Capture the cell that displays the provided text and extract its [x, y] central coordinate. 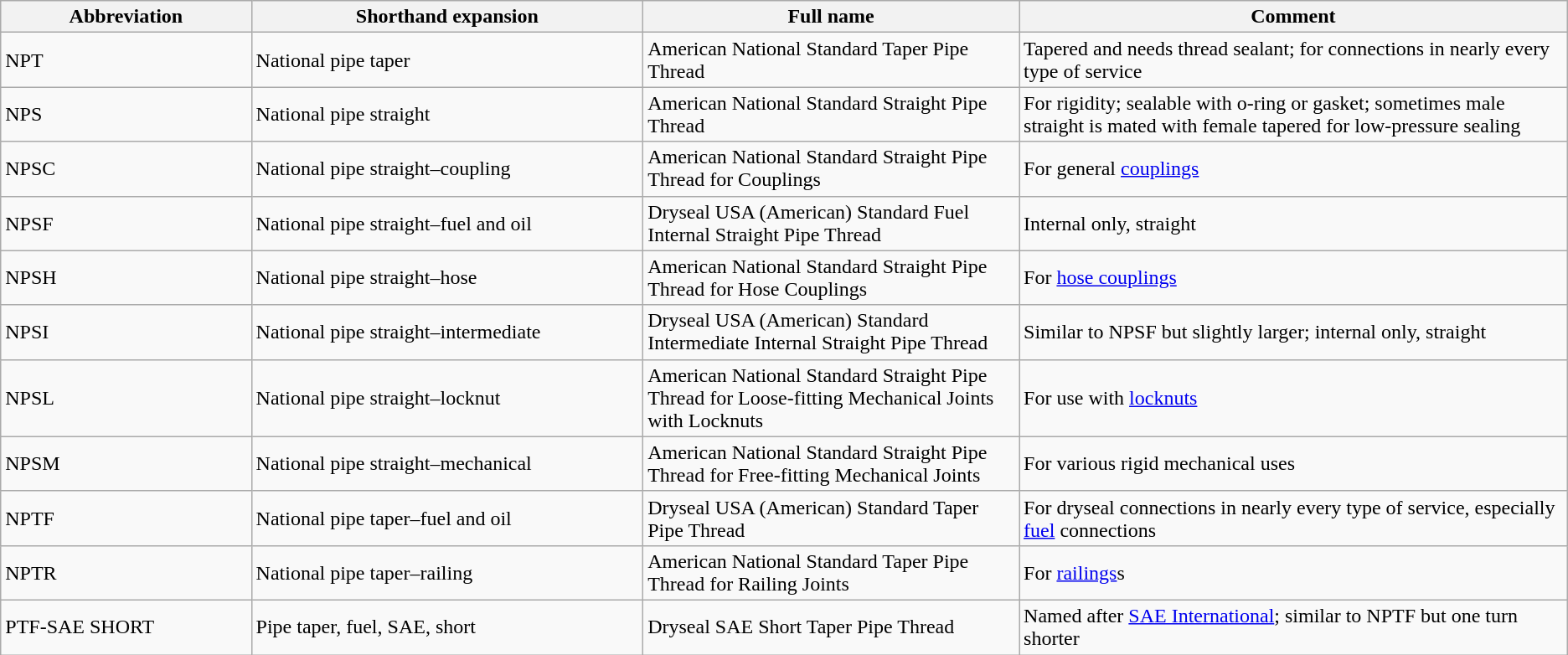
For use with locknuts [1293, 398]
National pipe straight–hose [447, 278]
Dryseal SAE Short Taper Pipe Thread [831, 627]
NPSF [126, 223]
National pipe straight [447, 114]
NPSM [126, 464]
American National Standard Straight Pipe Thread [831, 114]
For hose couplings [1293, 278]
American National Standard Straight Pipe Thread for Free-fitting Mechanical Joints [831, 464]
NPSH [126, 278]
American National Standard Taper Pipe Thread for Railing Joints [831, 573]
National pipe taper [447, 60]
For general couplings [1293, 169]
National pipe straight–coupling [447, 169]
American National Standard Taper Pipe Thread [831, 60]
For various rigid mechanical uses [1293, 464]
NPSC [126, 169]
Comment [1293, 17]
For railingss [1293, 573]
Similar to NPSF but slightly larger; internal only, straight [1293, 332]
Dryseal USA (American) Standard Fuel Internal Straight Pipe Thread [831, 223]
NPSI [126, 332]
NPSL [126, 398]
National pipe straight–locknut [447, 398]
Named after SAE International; similar to NPTF but one turn shorter [1293, 627]
National pipe straight–intermediate [447, 332]
American National Standard Straight Pipe Thread for Loose-fitting Mechanical Joints with Locknuts [831, 398]
NPT [126, 60]
For rigidity; sealable with o-ring or gasket; sometimes male straight is mated with female tapered for low-pressure sealing [1293, 114]
Internal only, straight [1293, 223]
National pipe straight–mechanical [447, 464]
American National Standard Straight Pipe Thread for Hose Couplings [831, 278]
Tapered and needs thread sealant; for connections in nearly every type of service [1293, 60]
National pipe straight–fuel and oil [447, 223]
American National Standard Straight Pipe Thread for Couplings [831, 169]
For dryseal connections in nearly every type of service, especially fuel connections [1293, 518]
NPTR [126, 573]
Dryseal USA (American) Standard Intermediate Internal Straight Pipe Thread [831, 332]
Full name [831, 17]
National pipe taper–railing [447, 573]
NPTF [126, 518]
PTF-SAE SHORT [126, 627]
Dryseal USA (American) Standard Taper Pipe Thread [831, 518]
Abbreviation [126, 17]
National pipe taper–fuel and oil [447, 518]
NPS [126, 114]
Shorthand expansion [447, 17]
Pipe taper, fuel, SAE, short [447, 627]
